Return (X, Y) of the center of cell containing provided text 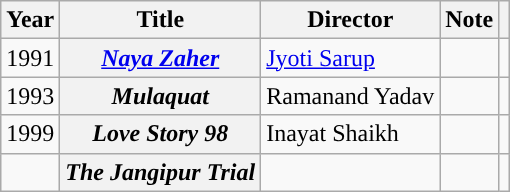
1993 (30, 96)
1999 (30, 134)
Year (30, 20)
Title (160, 20)
Inayat Shaikh (350, 134)
1991 (30, 58)
Mulaquat (160, 96)
Love Story 98 (160, 134)
Note (470, 20)
Jyoti Sarup (350, 58)
Naya Zaher (160, 58)
The Jangipur Trial (160, 172)
Ramanand Yadav (350, 96)
Director (350, 20)
